From the cell containing the given text, extract its center point as [X, Y] coordinate. 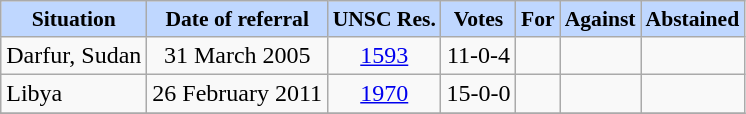
Against [600, 19]
UNSC Res. [384, 19]
11-0-4 [478, 55]
Votes [478, 19]
26 February 2011 [238, 93]
15-0-0 [478, 93]
Darfur, Sudan [74, 55]
Situation [74, 19]
For [538, 19]
Date of referral [238, 19]
Abstained [693, 19]
1593 [384, 55]
31 March 2005 [238, 55]
1970 [384, 93]
Libya [74, 93]
